Extract the (x, y) coordinate from the center of the cell holding the provided text.  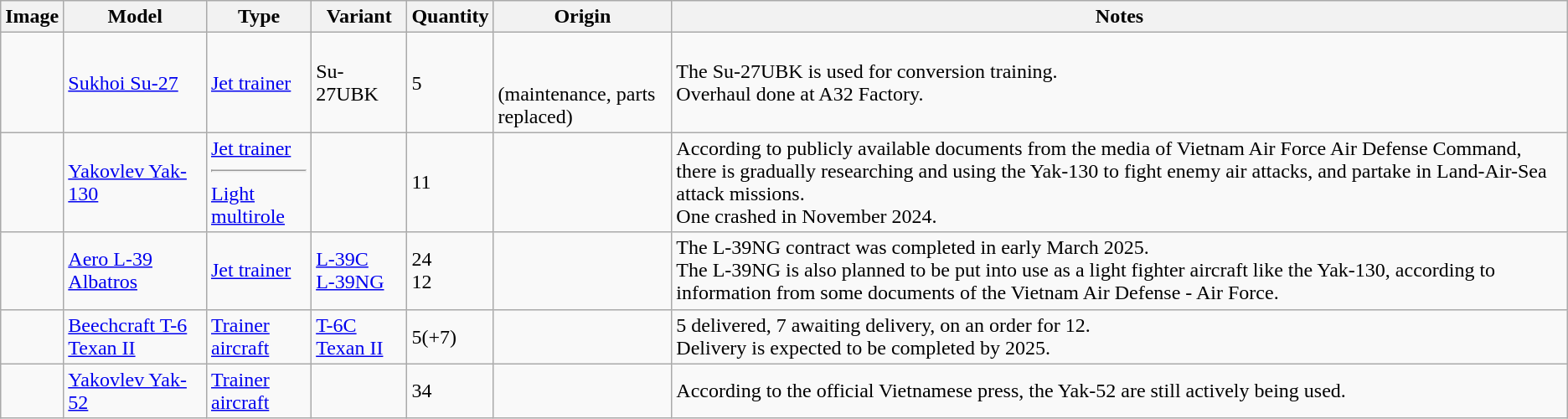
34 (451, 391)
Model (136, 17)
2412 (451, 271)
According to the official Vietnamese press, the Yak-52 are still actively being used. (1119, 391)
Type (258, 17)
Variant (359, 17)
Image (32, 17)
T-6C Texan II (359, 337)
Quantity (451, 17)
L-39CL-39NG (359, 271)
The Su-27UBK is used for conversion training.Overhaul done at A32 Factory. (1119, 82)
Yakovlev Yak-52 (136, 391)
Jet trainerLight multirole (258, 183)
5 delivered, 7 awaiting delivery, on an order for 12.Delivery is expected to be completed by 2025. (1119, 337)
Sukhoi Su-27 (136, 82)
Notes (1119, 17)
Origin (583, 17)
Beechcraft T-6 Texan II (136, 337)
5 (451, 82)
Yakovlev Yak-130 (136, 183)
Su-27UBK (359, 82)
(maintenance, parts replaced) (583, 82)
Aero L-39 Albatros (136, 271)
11 (451, 183)
5(+7) (451, 337)
